Return [x, y] of the center of cell containing provided text 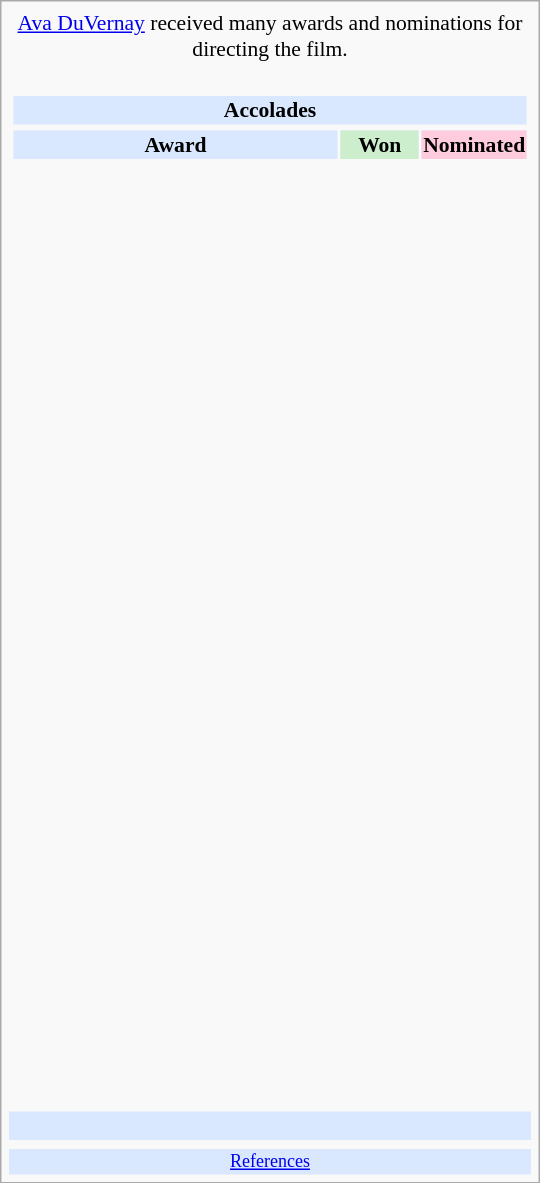
Accolades [270, 110]
References [270, 1162]
Accolades Award Won Nominated [270, 587]
Ava DuVernay received many awards and nominations for directing the film. [270, 36]
Award [175, 144]
Nominated [474, 144]
Won [380, 144]
